Provide the [x, y] coordinate of the cell's center where the given text is located.  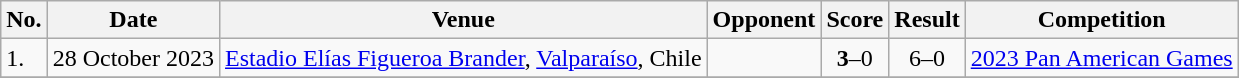
3–0 [855, 58]
Score [855, 20]
6–0 [927, 58]
Opponent [764, 20]
Competition [1102, 20]
Date [133, 20]
Result [927, 20]
2023 Pan American Games [1102, 58]
28 October 2023 [133, 58]
No. [24, 20]
Estadio Elías Figueroa Brander, Valparaíso, Chile [464, 58]
1. [24, 58]
Venue [464, 20]
